For the text-containing cell, return its midpoint in (X, Y) coordinate format. 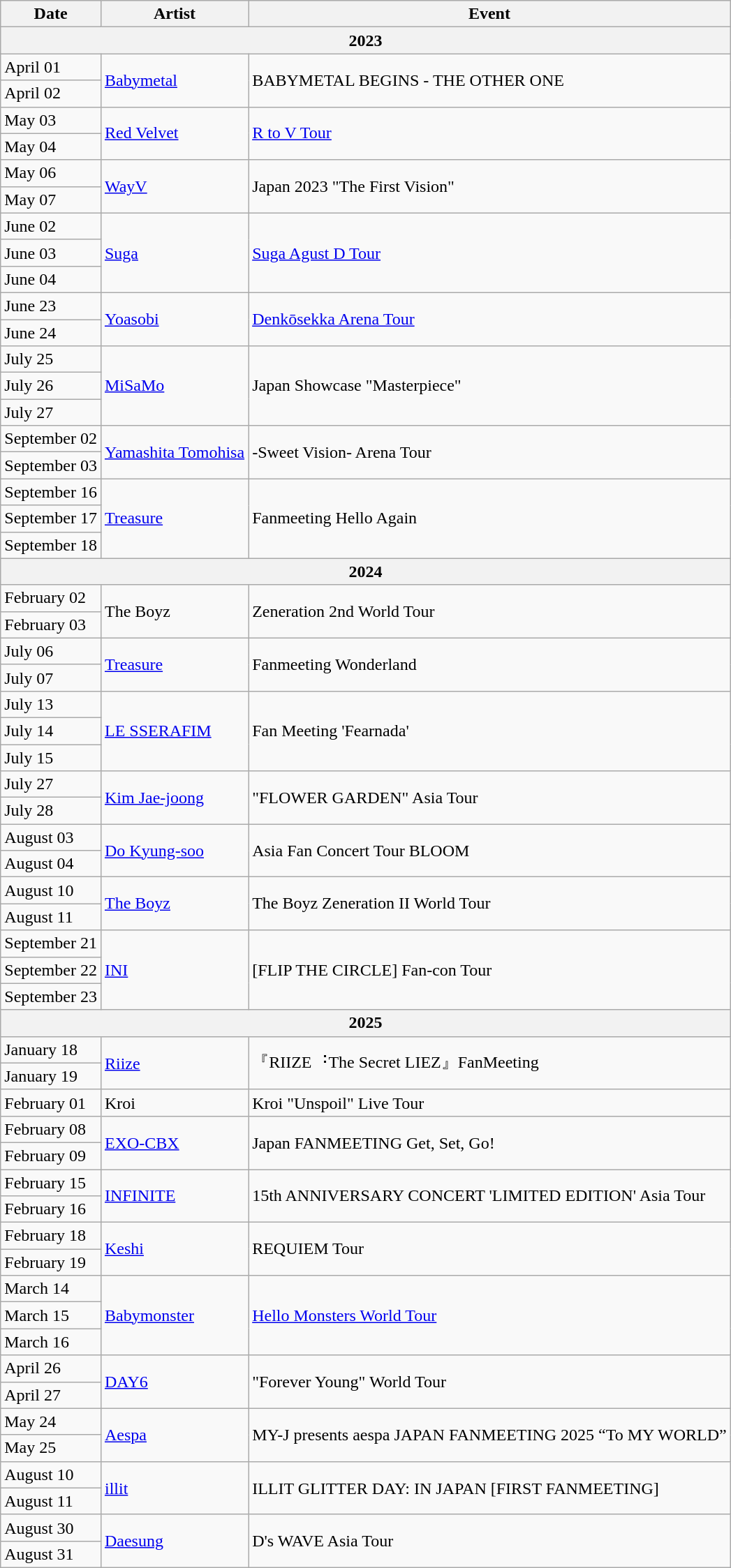
February 08 (51, 1129)
BABYMETAL BEGINS - THE OTHER ONE (490, 80)
May 06 (51, 173)
Do Kyung-soo (175, 851)
July 26 (51, 386)
illit (175, 1488)
The Boyz Zeneration II World Tour (490, 904)
Yamashita Tomohisa (175, 452)
February 19 (51, 1262)
Japan FANMEETING Get, Set, Go! (490, 1142)
Daesung (175, 1541)
September 03 (51, 465)
March 15 (51, 1315)
August 04 (51, 864)
EXO-CBX (175, 1142)
July 06 (51, 651)
Hello Monsters World Tour (490, 1315)
Kim Jae-joong (175, 798)
April 02 (51, 94)
Fanmeeting Hello Again (490, 518)
Fan Meeting 'Fearnada' (490, 731)
June 24 (51, 333)
Zeneration 2nd World Tour (490, 611)
January 19 (51, 1076)
May 03 (51, 120)
May 25 (51, 1448)
Fanmeeting Wonderland (490, 664)
August 31 (51, 1554)
2023 (366, 40)
April 01 (51, 67)
April 27 (51, 1395)
Babymetal (175, 80)
July 14 (51, 731)
June 02 (51, 226)
WayV (175, 186)
ILLIT GLITTER DAY: IN JAPAN [FIRST FANMEETING] (490, 1488)
Suga Agust D Tour (490, 253)
April 26 (51, 1368)
September 21 (51, 943)
March 14 (51, 1289)
March 16 (51, 1342)
-Sweet Vision- Arena Tour (490, 452)
Denkōsekka Arena Tour (490, 319)
May 24 (51, 1421)
MiSaMo (175, 386)
Japan 2023 "The First Vision" (490, 186)
INFINITE (175, 1196)
15th ANNIVERSARY CONCERT 'LIMITED EDITION' Asia Tour (490, 1196)
R to V Tour (490, 133)
Artist (175, 14)
Keshi (175, 1249)
Red Velvet (175, 133)
MY-J presents aespa JAPAN FANMEETING 2025 “To MY WORLD” (490, 1435)
Asia Fan Concert Tour BLOOM (490, 851)
September 16 (51, 492)
June 23 (51, 306)
February 18 (51, 1236)
2024 (366, 572)
June 04 (51, 279)
July 28 (51, 811)
[FLIP THE CIRCLE] Fan-con Tour (490, 970)
May 07 (51, 200)
September 02 (51, 439)
August 30 (51, 1528)
July 25 (51, 359)
September 22 (51, 970)
May 04 (51, 147)
LE SSERAFIM (175, 731)
Kroi (175, 1103)
INI (175, 970)
Yoasobi (175, 319)
"Forever Young" World Tour (490, 1382)
June 03 (51, 253)
Date (51, 14)
August 03 (51, 837)
Babymonster (175, 1315)
September 17 (51, 518)
February 03 (51, 625)
July 07 (51, 678)
February 01 (51, 1103)
Kroi "Unspoil" Live Tour (490, 1103)
Event (490, 14)
『RIIZE︓The Secret LIEZ』FanMeeting (490, 1063)
REQUIEM Tour (490, 1249)
Riize (175, 1063)
Aespa (175, 1435)
February 15 (51, 1183)
September 23 (51, 996)
September 18 (51, 545)
2025 (366, 1023)
Japan Showcase "Masterpiece" (490, 386)
D's WAVE Asia Tour (490, 1541)
February 09 (51, 1156)
"FLOWER GARDEN" Asia Tour (490, 798)
July 15 (51, 757)
February 02 (51, 598)
July 13 (51, 704)
January 18 (51, 1050)
Suga (175, 253)
February 16 (51, 1209)
DAY6 (175, 1382)
